Scan for the cell matching the given text and deliver its (x, y) coordinate at center. 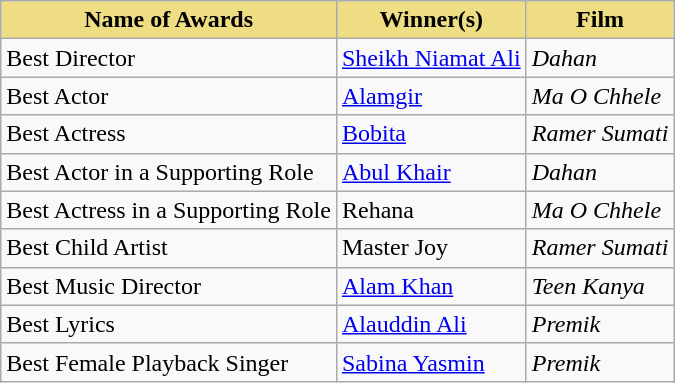
Best Actress (169, 134)
Best Child Artist (169, 248)
Best Actor in a Supporting Role (169, 172)
Best Female Playback Singer (169, 362)
Teen Kanya (600, 286)
Bobita (431, 134)
Best Director (169, 58)
Best Music Director (169, 286)
Master Joy (431, 248)
Rehana (431, 210)
Sabina Yasmin (431, 362)
Best Actor (169, 96)
Alam Khan (431, 286)
Best Lyrics (169, 324)
Abul Khair (431, 172)
Alamgir (431, 96)
Alauddin Ali (431, 324)
Best Actress in a Supporting Role (169, 210)
Sheikh Niamat Ali (431, 58)
Name of Awards (169, 20)
Winner(s) (431, 20)
Film (600, 20)
